Scan for the cell matching the given text and deliver its (X, Y) coordinate at center. 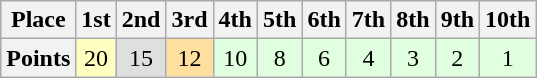
9th (457, 20)
15 (141, 58)
1st (96, 20)
1 (508, 58)
3rd (190, 20)
20 (96, 58)
2 (457, 58)
12 (190, 58)
Place (38, 20)
8th (413, 20)
4th (235, 20)
10th (508, 20)
10 (235, 58)
2nd (141, 20)
5th (279, 20)
6th (324, 20)
4 (368, 58)
6 (324, 58)
7th (368, 20)
Points (38, 58)
8 (279, 58)
3 (413, 58)
